Identify which cell holds the provided text, then report its (X, Y) central coordinate. 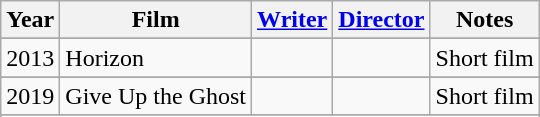
Give Up the Ghost (156, 96)
2019 (30, 96)
Notes (484, 20)
Director (382, 20)
Year (30, 20)
Writer (292, 20)
Horizon (156, 58)
2013 (30, 58)
Film (156, 20)
